Find where the given text appears and provide that cell's center as [x, y] coordinate. 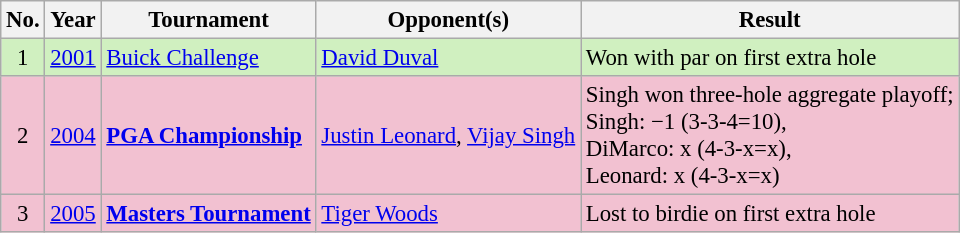
Won with par on first extra hole [769, 58]
Masters Tournament [208, 214]
Buick Challenge [208, 58]
No. [23, 20]
PGA Championship [208, 136]
2001 [73, 58]
Lost to birdie on first extra hole [769, 214]
3 [23, 214]
David Duval [448, 58]
Year [73, 20]
Justin Leonard, Vijay Singh [448, 136]
1 [23, 58]
Opponent(s) [448, 20]
Result [769, 20]
Tiger Woods [448, 214]
2004 [73, 136]
Singh won three-hole aggregate playoff;Singh: −1 (3-3-4=10),DiMarco: x (4-3-x=x),Leonard: x (4-3-x=x) [769, 136]
2 [23, 136]
Tournament [208, 20]
2005 [73, 214]
